Identify which cell holds the provided text, then report its (X, Y) central coordinate. 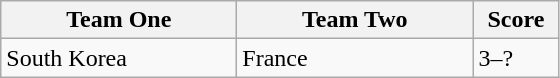
3–? (516, 58)
South Korea (119, 58)
Team One (119, 20)
Score (516, 20)
France (355, 58)
Team Two (355, 20)
